Return (X, Y) of the center of cell containing provided text 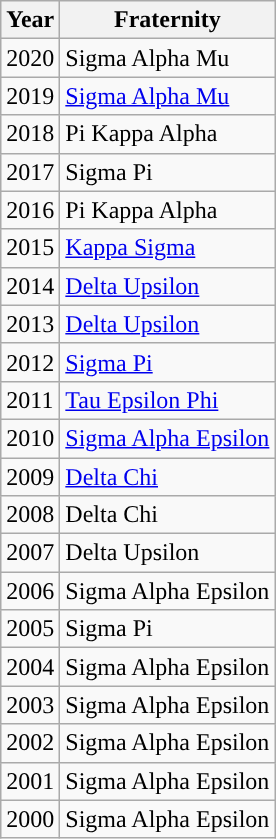
2000 (30, 819)
2013 (30, 324)
2020 (30, 58)
2008 (30, 515)
2016 (30, 210)
2012 (30, 362)
2006 (30, 591)
2001 (30, 781)
2019 (30, 96)
2015 (30, 248)
2004 (30, 667)
Tau Epsilon Phi (168, 400)
Year (30, 20)
2011 (30, 400)
2003 (30, 705)
2018 (30, 134)
2005 (30, 629)
2014 (30, 286)
Fraternity (168, 20)
2009 (30, 477)
2010 (30, 438)
Kappa Sigma (168, 248)
2007 (30, 553)
2017 (30, 172)
2002 (30, 743)
